Return the (x, y) coordinate for the center point of the cell that contains the specified text.  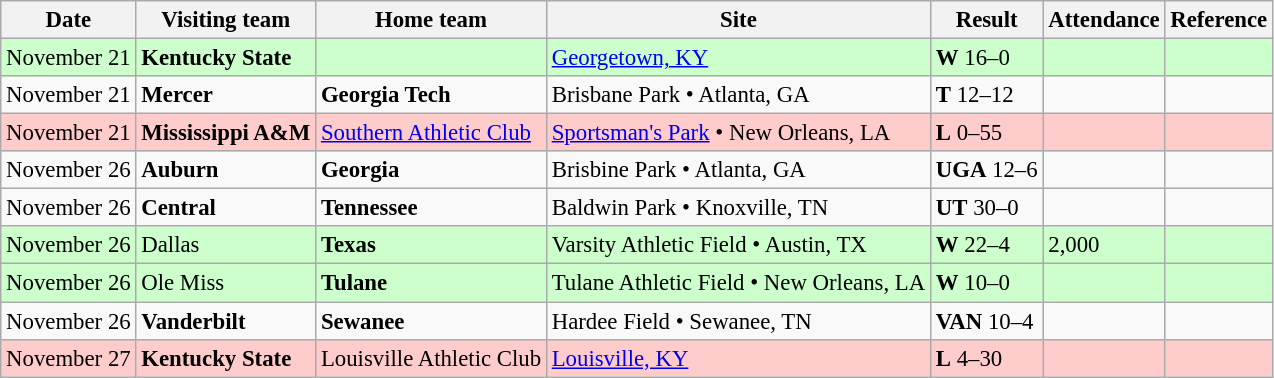
Georgia Tech (432, 95)
Georgia (432, 170)
November 27 (68, 358)
Hardee Field • Sewanee, TN (738, 321)
UT 30–0 (986, 208)
Site (738, 20)
Home team (432, 20)
Varsity Athletic Field • Austin, TX (738, 245)
Auburn (226, 170)
L 0–55 (986, 133)
Georgetown, KY (738, 58)
Attendance (1104, 20)
Brisbane Park • Atlanta, GA (738, 95)
Sportsman's Park • New Orleans, LA (738, 133)
2,000 (1104, 245)
Vanderbilt (226, 321)
VAN 10–4 (986, 321)
Louisville, KY (738, 358)
Reference (1219, 20)
Brisbine Park • Atlanta, GA (738, 170)
Louisville Athletic Club (432, 358)
Dallas (226, 245)
Date (68, 20)
Tennessee (432, 208)
Result (986, 20)
Tulane (432, 283)
UGA 12–6 (986, 170)
Mississippi A&M (226, 133)
Southern Athletic Club (432, 133)
Texas (432, 245)
Baldwin Park • Knoxville, TN (738, 208)
T 12–12 (986, 95)
Ole Miss (226, 283)
Central (226, 208)
W 22–4 (986, 245)
W 10–0 (986, 283)
Tulane Athletic Field • New Orleans, LA (738, 283)
Visiting team (226, 20)
Mercer (226, 95)
Sewanee (432, 321)
L 4–30 (986, 358)
W 16–0 (986, 58)
